Locate the cell with the specified text and output its [X, Y] center coordinate. 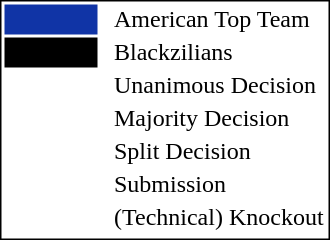
Blackzilians [218, 53]
(Technical) Knockout [218, 217]
Majority Decision [218, 119]
American Top Team [218, 19]
Unanimous Decision [218, 85]
Split Decision [218, 151]
Submission [218, 185]
